From the cell containing the given text, extract its center point as [x, y] coordinate. 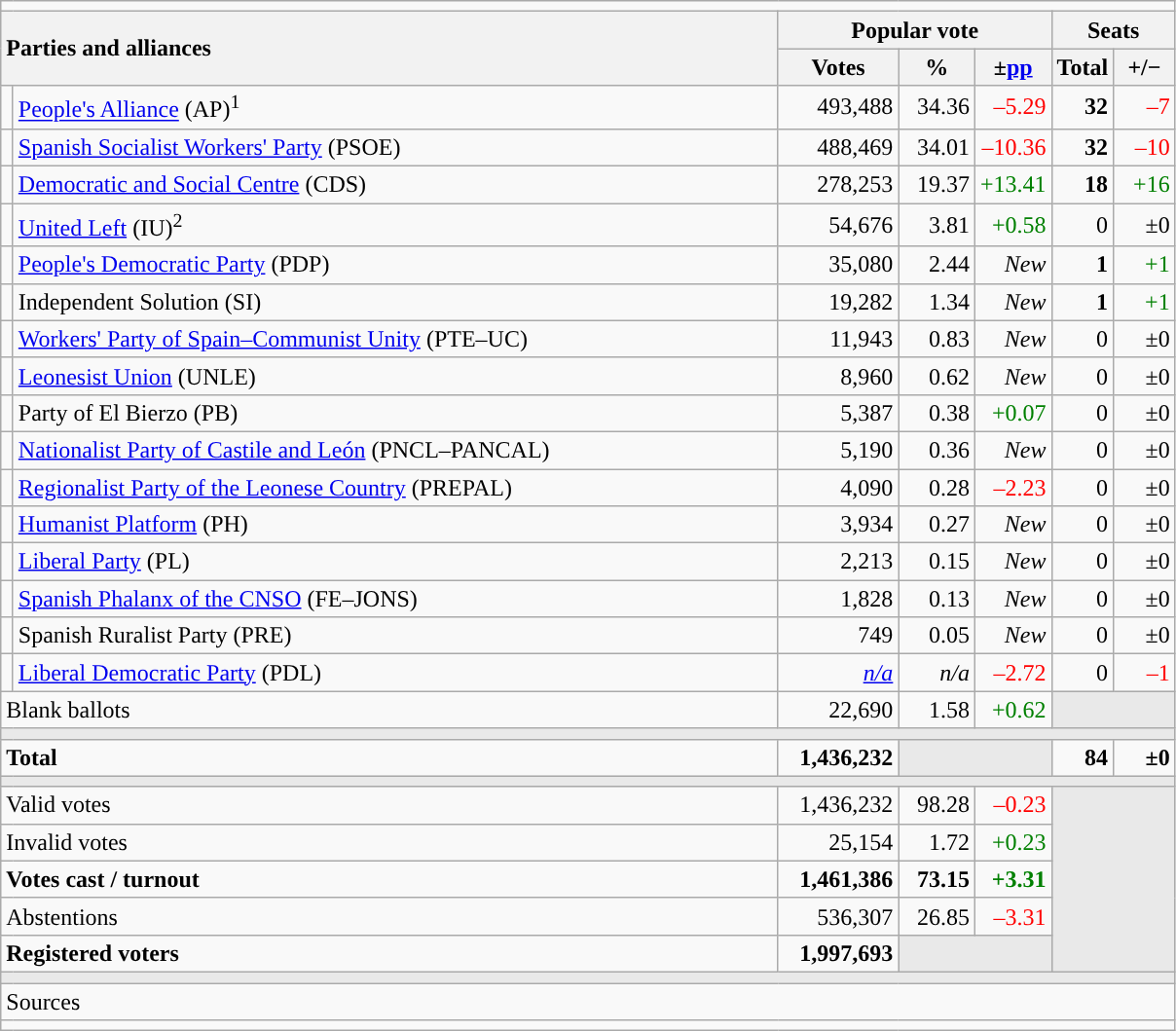
3,934 [838, 525]
749 [838, 636]
1.58 [937, 710]
Party of El Bierzo (PB) [395, 413]
Abstentions [389, 916]
United Left (IU)2 [395, 226]
493,488 [838, 107]
1,828 [838, 599]
0.27 [937, 525]
1.34 [937, 302]
+13.41 [1012, 185]
34.36 [937, 107]
536,307 [838, 916]
Spanish Ruralist Party (PRE) [395, 636]
0.05 [937, 636]
–10.36 [1012, 147]
25,154 [838, 842]
+0.23 [1012, 842]
11,943 [838, 339]
Valid votes [389, 805]
54,676 [838, 226]
Democratic and Social Centre (CDS) [395, 185]
34.01 [937, 147]
8,960 [838, 376]
Invalid votes [389, 842]
Nationalist Party of Castile and León (PNCL–PANCAL) [395, 450]
22,690 [838, 710]
18 [1083, 185]
Seats [1114, 30]
Votes [838, 67]
+0.58 [1012, 226]
Regionalist Party of the Leonese Country (PREPAL) [395, 488]
Popular vote [915, 30]
98.28 [937, 805]
–5.29 [1012, 107]
0.15 [937, 562]
–2.72 [1012, 673]
People's Alliance (AP)1 [395, 107]
% [937, 67]
Independent Solution (SI) [395, 302]
0.83 [937, 339]
35,080 [838, 265]
1,997,693 [838, 953]
Humanist Platform (PH) [395, 525]
5,387 [838, 413]
People's Democratic Party (PDP) [395, 265]
Liberal Democratic Party (PDL) [395, 673]
1,461,386 [838, 879]
–10 [1145, 147]
0.62 [937, 376]
+0.62 [1012, 710]
5,190 [838, 450]
–3.31 [1012, 916]
26.85 [937, 916]
1.72 [937, 842]
488,469 [838, 147]
Spanish Phalanx of the CNSO (FE–JONS) [395, 599]
2,213 [838, 562]
73.15 [937, 879]
–0.23 [1012, 805]
19.37 [937, 185]
+16 [1145, 185]
0.13 [937, 599]
4,090 [838, 488]
Sources [588, 1002]
–2.23 [1012, 488]
19,282 [838, 302]
+3.31 [1012, 879]
+0.07 [1012, 413]
Votes cast / turnout [389, 879]
278,253 [838, 185]
Spanish Socialist Workers' Party (PSOE) [395, 147]
+/− [1145, 67]
84 [1083, 757]
0.28 [937, 488]
±pp [1012, 67]
0.36 [937, 450]
–1 [1145, 673]
Registered voters [389, 953]
Parties and alliances [389, 49]
Workers' Party of Spain–Communist Unity (PTE–UC) [395, 339]
3.81 [937, 226]
–7 [1145, 107]
Blank ballots [389, 710]
Leonesist Union (UNLE) [395, 376]
0.38 [937, 413]
Liberal Party (PL) [395, 562]
2.44 [937, 265]
